Detect which cell encompasses the target text, then output its [x, y] center coordinate. 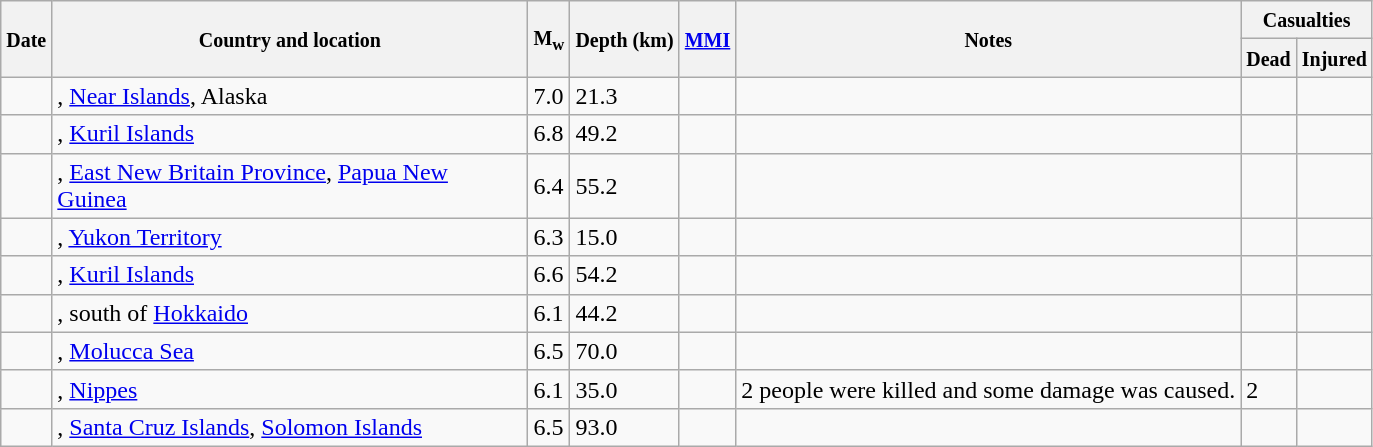
55.2 [624, 186]
2 [1269, 389]
6.3 [549, 237]
MMI [708, 39]
Injured [1334, 58]
2 people were killed and some damage was caused. [988, 389]
Mw [549, 39]
6.8 [549, 134]
93.0 [624, 427]
44.2 [624, 313]
Dead [1269, 58]
Country and location [290, 39]
15.0 [624, 237]
, East New Britain Province, Papua New Guinea [290, 186]
54.2 [624, 275]
Casualties [1307, 20]
7.0 [549, 96]
Notes [988, 39]
, south of Hokkaido [290, 313]
70.0 [624, 351]
35.0 [624, 389]
, Santa Cruz Islands, Solomon Islands [290, 427]
Date [26, 39]
, Yukon Territory [290, 237]
, Near Islands, Alaska [290, 96]
, Nippes [290, 389]
21.3 [624, 96]
, Molucca Sea [290, 351]
Depth (km) [624, 39]
6.6 [549, 275]
6.4 [549, 186]
49.2 [624, 134]
